Pinpoint the cell where the given text exists, returning its [X, Y] midpoint coordinate. 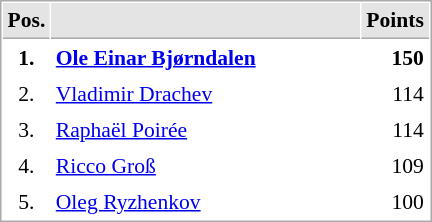
100 [396, 201]
Raphaël Poirée [206, 129]
Ole Einar Bjørndalen [206, 57]
Pos. [26, 21]
Points [396, 21]
150 [396, 57]
Vladimir Drachev [206, 93]
109 [396, 165]
4. [26, 165]
1. [26, 57]
Oleg Ryzhenkov [206, 201]
Ricco Groß [206, 165]
3. [26, 129]
2. [26, 93]
5. [26, 201]
